Provide the (X, Y) coordinate of the cell's center where the given text is located.  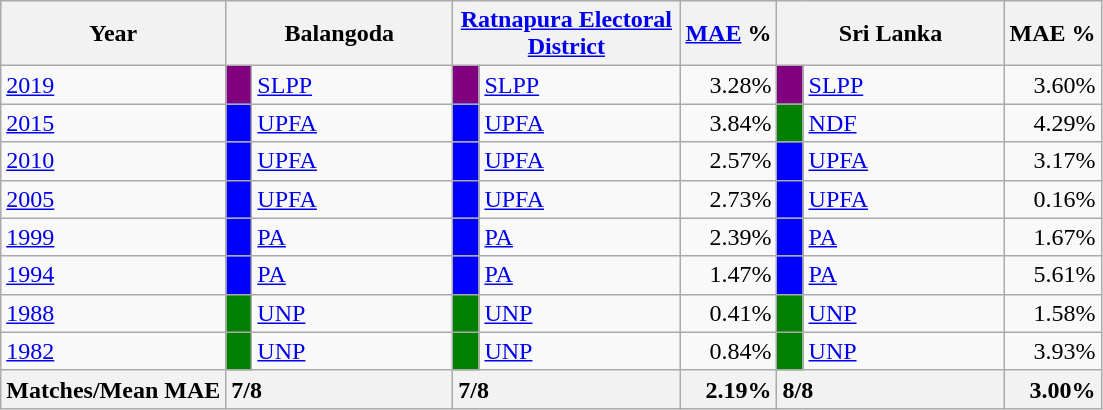
2005 (114, 199)
0.41% (728, 313)
5.61% (1052, 275)
1.58% (1052, 313)
0.84% (728, 351)
NDF (904, 123)
Year (114, 34)
1.47% (728, 275)
Matches/Mean MAE (114, 389)
3.84% (728, 123)
2010 (114, 161)
Balangoda (340, 34)
0.16% (1052, 199)
Ratnapura Electoral District (566, 34)
3.93% (1052, 351)
1988 (114, 313)
1982 (114, 351)
4.29% (1052, 123)
2015 (114, 123)
2.39% (728, 237)
Sri Lanka (890, 34)
3.00% (1052, 389)
8/8 (890, 389)
2019 (114, 85)
1994 (114, 275)
1.67% (1052, 237)
1999 (114, 237)
3.60% (1052, 85)
2.73% (728, 199)
3.17% (1052, 161)
2.57% (728, 161)
3.28% (728, 85)
2.19% (728, 389)
